Search for the cell housing the specified text and yield its [X, Y] center coordinate. 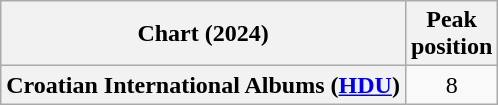
8 [451, 85]
Croatian International Albums (HDU) [204, 85]
Peakposition [451, 34]
Chart (2024) [204, 34]
